Extract the (X, Y) coordinate from the center of the cell holding the provided text.  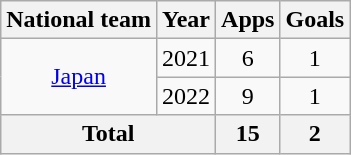
6 (248, 58)
2021 (186, 58)
15 (248, 134)
Total (108, 134)
Apps (248, 20)
Japan (79, 77)
9 (248, 96)
2 (315, 134)
National team (79, 20)
2022 (186, 96)
Year (186, 20)
Goals (315, 20)
